Detect which cell encompasses the target text, then output its [x, y] center coordinate. 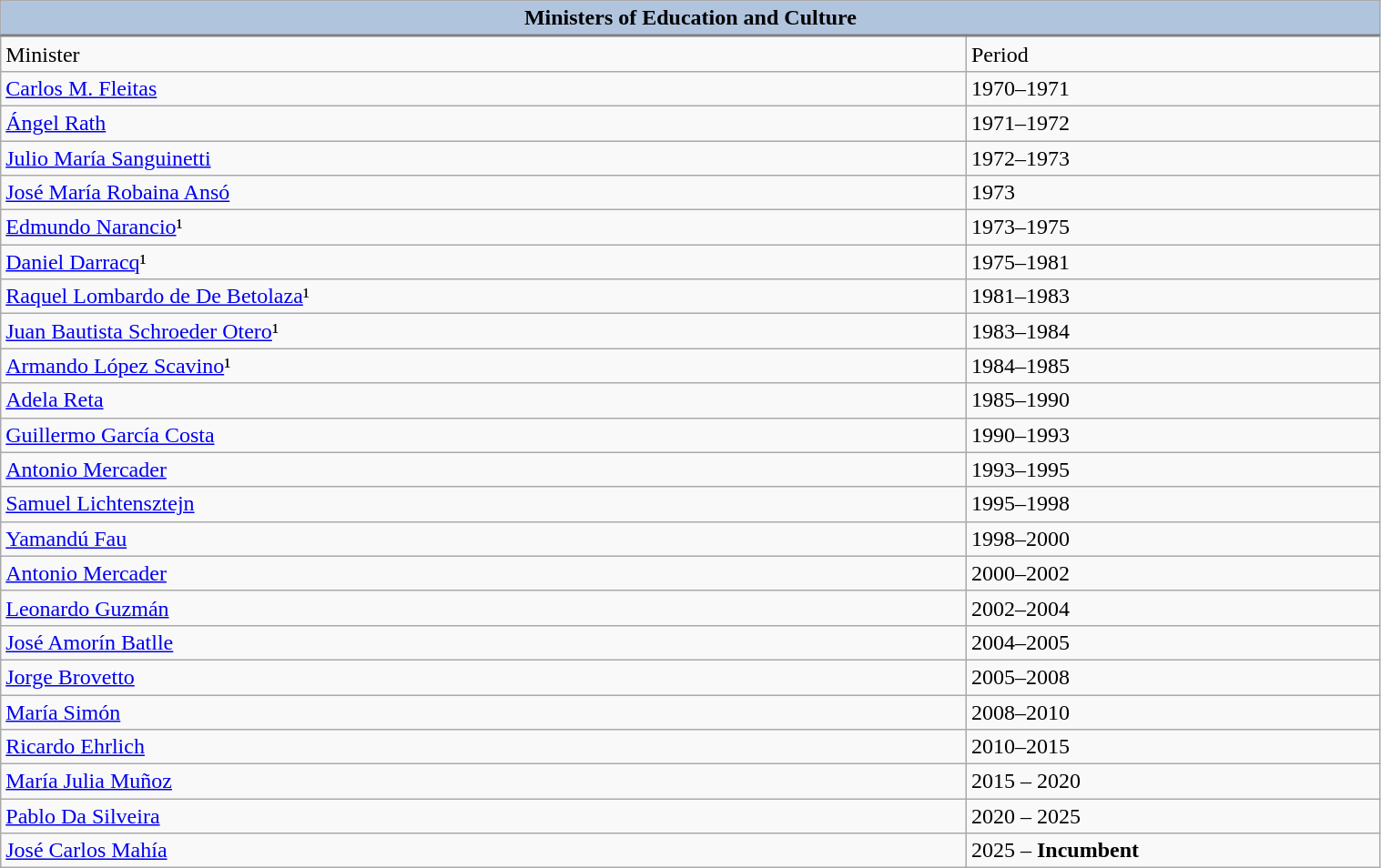
1973–1975 [1173, 227]
1983–1984 [1173, 331]
Julio María Sanguinetti [484, 157]
2015 – 2020 [1173, 782]
2008–2010 [1173, 712]
Leonardo Guzmán [484, 608]
José María Robaina Ansó [484, 193]
1970–1971 [1173, 88]
Raquel Lombardo de De Betolaza¹ [484, 297]
María Simón [484, 712]
1998–2000 [1173, 539]
Ministers of Education and Culture [690, 18]
Yamandú Fau [484, 539]
1975–1981 [1173, 262]
Pablo Da Silveira [484, 816]
2020 – 2025 [1173, 816]
María Julia Muñoz [484, 782]
Carlos M. Fleitas [484, 88]
1985–1990 [1173, 400]
Guillermo García Costa [484, 435]
Ricardo Ehrlich [484, 747]
Jorge Brovetto [484, 677]
Period [1173, 55]
Ángel Rath [484, 123]
1971–1972 [1173, 123]
Edmundo Narancio¹ [484, 227]
Samuel Lichtensztejn [484, 504]
Juan Bautista Schroeder Otero¹ [484, 331]
1972–1973 [1173, 157]
1995–1998 [1173, 504]
1993–1995 [1173, 469]
Minister [484, 55]
2000–2002 [1173, 573]
José Amorín Batlle [484, 642]
2025 – Incumbent [1173, 851]
Daniel Darracq¹ [484, 262]
Armando López Scavino¹ [484, 366]
2004–2005 [1173, 642]
2002–2004 [1173, 608]
2010–2015 [1173, 747]
2005–2008 [1173, 677]
José Carlos Mahía [484, 851]
1973 [1173, 193]
1984–1985 [1173, 366]
1990–1993 [1173, 435]
1981–1983 [1173, 297]
Adela Reta [484, 400]
